Return the [X, Y] coordinate for the center point of the cell that contains the specified text.  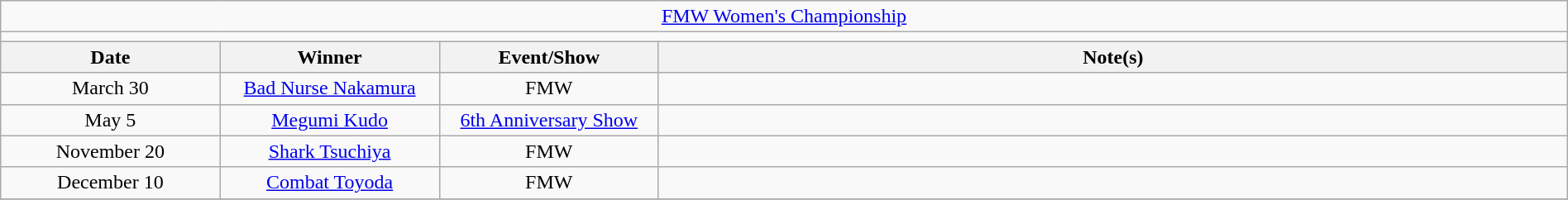
Combat Toyoda [329, 183]
May 5 [111, 120]
December 10 [111, 183]
Winner [329, 57]
Megumi Kudo [329, 120]
Bad Nurse Nakamura [329, 88]
November 20 [111, 151]
Date [111, 57]
March 30 [111, 88]
FMW Women's Championship [784, 17]
Shark Tsuchiya [329, 151]
Note(s) [1113, 57]
Event/Show [549, 57]
6th Anniversary Show [549, 120]
